For the text-containing cell, return its midpoint in [X, Y] coordinate format. 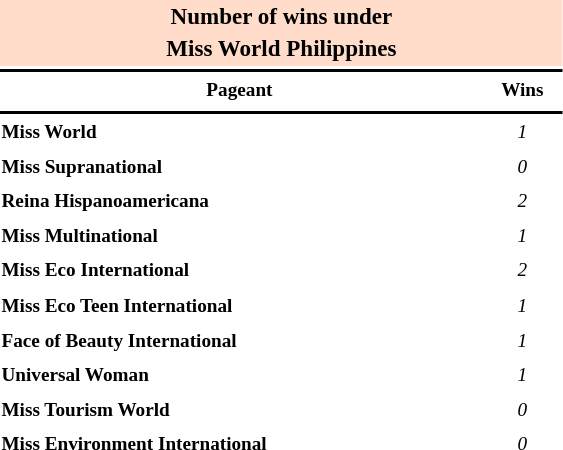
Number of wins underMiss World Philippines [282, 34]
Miss World [240, 132]
Miss Supranational [240, 167]
Pageant [240, 92]
Miss Tourism World [240, 411]
Universal Woman [240, 376]
Miss Eco Teen International [240, 306]
Wins [522, 92]
Face of Beauty International [240, 341]
Reina Hispanoamericana [240, 202]
Miss Multinational [240, 237]
Miss Eco International [240, 271]
